Locate the cell with the specified text and output its [X, Y] center coordinate. 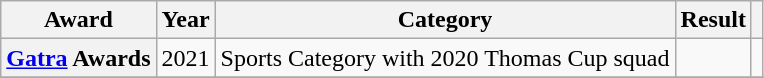
Result [713, 20]
Year [186, 20]
Gatra Awards [78, 58]
Award [78, 20]
Category [445, 20]
Sports Category with 2020 Thomas Cup squad [445, 58]
2021 [186, 58]
